Extract the (x, y) coordinate from the center of the cell holding the provided text.  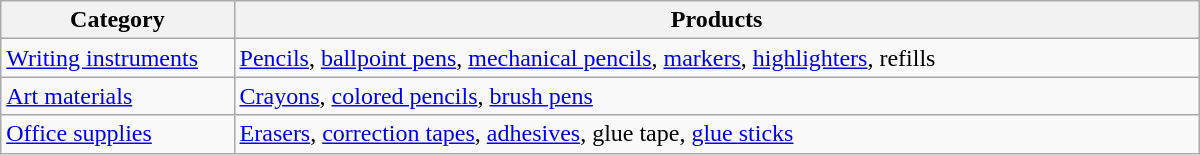
Products (716, 20)
Pencils, ballpoint pens, mechanical pencils, markers, highlighters, refills (716, 58)
Art materials (118, 96)
Crayons, colored pencils, brush pens (716, 96)
Office supplies (118, 134)
Category (118, 20)
Writing instruments (118, 58)
Erasers, correction tapes, adhesives, glue tape, glue sticks (716, 134)
